Return the [X, Y] coordinate for the center point of the cell that contains the specified text.  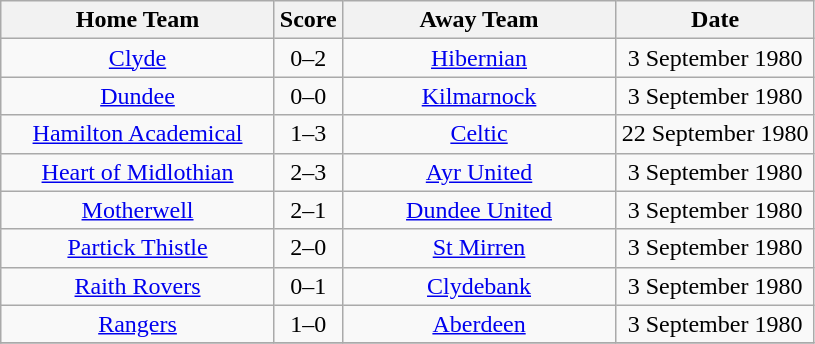
22 September 1980 [716, 134]
Partick Thistle [138, 248]
Away Team [479, 20]
Date [716, 20]
Kilmarnock [479, 96]
2–1 [308, 210]
0–2 [308, 58]
Heart of Midlothian [138, 172]
Home Team [138, 20]
Score [308, 20]
Motherwell [138, 210]
Celtic [479, 134]
Ayr United [479, 172]
2–0 [308, 248]
0–0 [308, 96]
2–3 [308, 172]
Clydebank [479, 286]
1–0 [308, 324]
Aberdeen [479, 324]
Hibernian [479, 58]
Raith Rovers [138, 286]
Dundee United [479, 210]
Clyde [138, 58]
Dundee [138, 96]
0–1 [308, 286]
Hamilton Academical [138, 134]
St Mirren [479, 248]
Rangers [138, 324]
1–3 [308, 134]
